Find where the given text appears and provide that cell's center as [X, Y] coordinate. 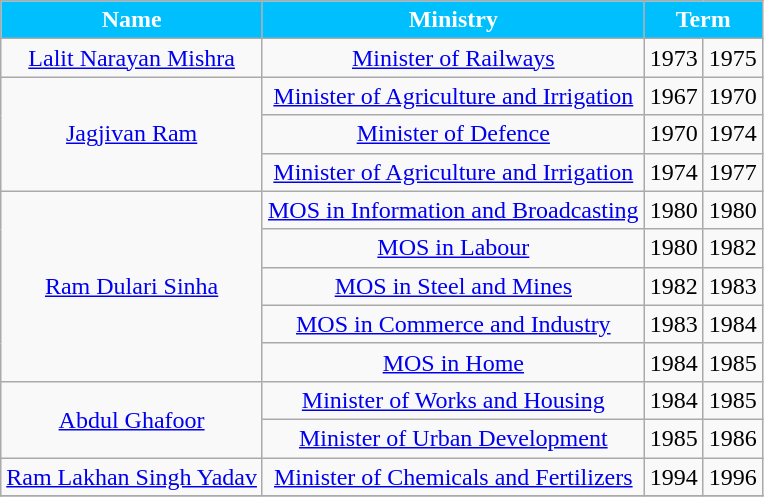
Term [703, 20]
1996 [732, 477]
Minister of Railways [453, 58]
MOS in Steel and Mines [453, 286]
1973 [674, 58]
Lalit Narayan Mishra [132, 58]
1975 [732, 58]
Minister of Defence [453, 134]
Minister of Urban Development [453, 438]
1994 [674, 477]
MOS in Commerce and Industry [453, 324]
Jagjivan Ram [132, 134]
MOS in Home [453, 362]
1967 [674, 96]
MOS in Information and Broadcasting [453, 210]
Minister of Chemicals and Fertilizers [453, 477]
Ministry [453, 20]
MOS in Labour [453, 248]
Ram Dulari Sinha [132, 286]
1977 [732, 172]
Abdul Ghafoor [132, 419]
Name [132, 20]
Ram Lakhan Singh Yadav [132, 477]
Minister of Works and Housing [453, 400]
1986 [732, 438]
